Scan for the cell matching the given text and deliver its [x, y] coordinate at center. 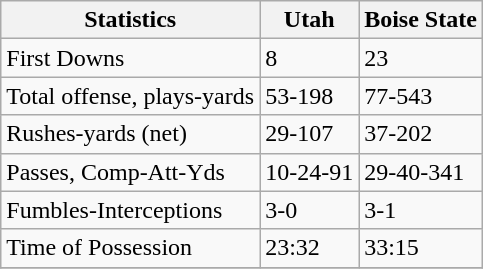
77-543 [421, 96]
23:32 [310, 248]
29-107 [310, 134]
53-198 [310, 96]
37-202 [421, 134]
Time of Possession [130, 248]
33:15 [421, 248]
23 [421, 58]
Statistics [130, 20]
10-24-91 [310, 172]
Passes, Comp-Att-Yds [130, 172]
Utah [310, 20]
3-0 [310, 210]
Boise State [421, 20]
Fumbles-Interceptions [130, 210]
8 [310, 58]
Total offense, plays-yards [130, 96]
3-1 [421, 210]
Rushes-yards (net) [130, 134]
29-40-341 [421, 172]
First Downs [130, 58]
